From the cell containing the given text, extract its center point as (X, Y) coordinate. 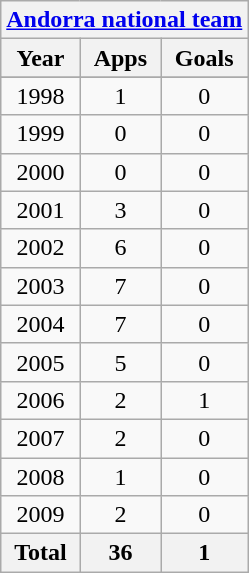
2005 (40, 362)
2007 (40, 438)
2000 (40, 172)
2006 (40, 400)
1998 (40, 96)
Total (40, 553)
2009 (40, 515)
6 (120, 248)
2002 (40, 248)
2004 (40, 324)
Year (40, 58)
3 (120, 210)
Goals (204, 58)
Andorra national team (124, 20)
36 (120, 553)
2001 (40, 210)
2003 (40, 286)
2008 (40, 477)
Apps (120, 58)
1999 (40, 134)
5 (120, 362)
